Scan for the cell matching the given text and deliver its [x, y] coordinate at center. 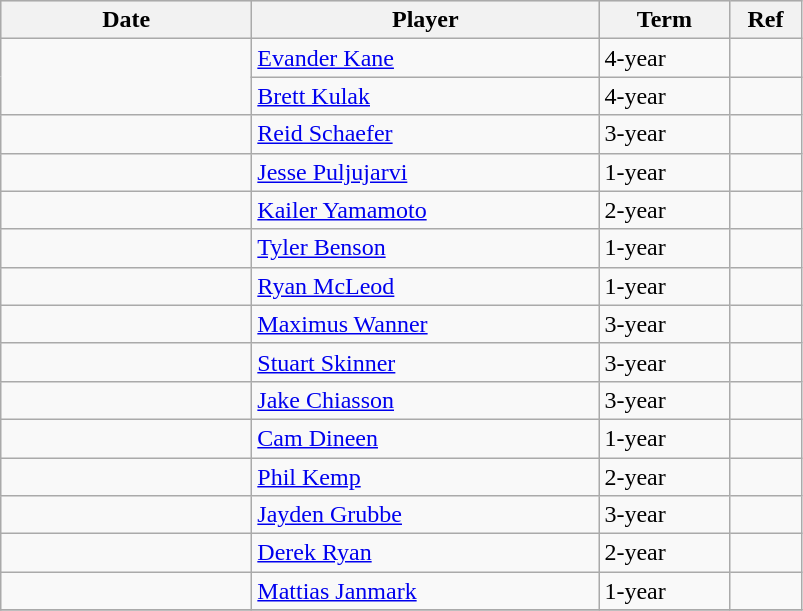
Cam Dineen [426, 438]
Tyler Benson [426, 248]
Stuart Skinner [426, 362]
Derek Ryan [426, 553]
Player [426, 20]
Jayden Grubbe [426, 515]
Ref [766, 20]
Brett Kulak [426, 96]
Evander Kane [426, 58]
Mattias Janmark [426, 591]
Reid Schaefer [426, 134]
Ryan McLeod [426, 286]
Date [126, 20]
Term [664, 20]
Phil Kemp [426, 477]
Maximus Wanner [426, 324]
Kailer Yamamoto [426, 210]
Jake Chiasson [426, 400]
Jesse Puljujarvi [426, 172]
